Return (X, Y) of the center of cell containing provided text 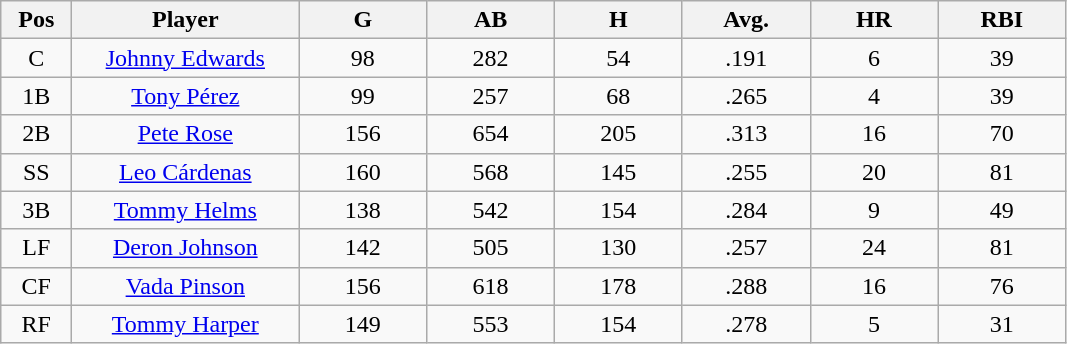
SS (36, 172)
Avg. (746, 20)
.257 (746, 248)
542 (491, 210)
H (618, 20)
5 (874, 324)
2B (36, 134)
C (36, 58)
205 (618, 134)
98 (363, 58)
HR (874, 20)
Tony Pérez (186, 96)
142 (363, 248)
LF (36, 248)
149 (363, 324)
.255 (746, 172)
G (363, 20)
AB (491, 20)
505 (491, 248)
618 (491, 286)
CF (36, 286)
654 (491, 134)
145 (618, 172)
.288 (746, 286)
Tommy Harper (186, 324)
1B (36, 96)
3B (36, 210)
70 (1002, 134)
Vada Pinson (186, 286)
Tommy Helms (186, 210)
49 (1002, 210)
568 (491, 172)
54 (618, 58)
.265 (746, 96)
Player (186, 20)
31 (1002, 324)
138 (363, 210)
.313 (746, 134)
9 (874, 210)
257 (491, 96)
24 (874, 248)
76 (1002, 286)
6 (874, 58)
RBI (1002, 20)
Pete Rose (186, 134)
20 (874, 172)
Deron Johnson (186, 248)
RF (36, 324)
Johnny Edwards (186, 58)
130 (618, 248)
.284 (746, 210)
160 (363, 172)
Leo Cárdenas (186, 172)
282 (491, 58)
553 (491, 324)
68 (618, 96)
.191 (746, 58)
.278 (746, 324)
99 (363, 96)
Pos (36, 20)
4 (874, 96)
178 (618, 286)
